Scan for the cell matching the given text and deliver its (x, y) coordinate at center. 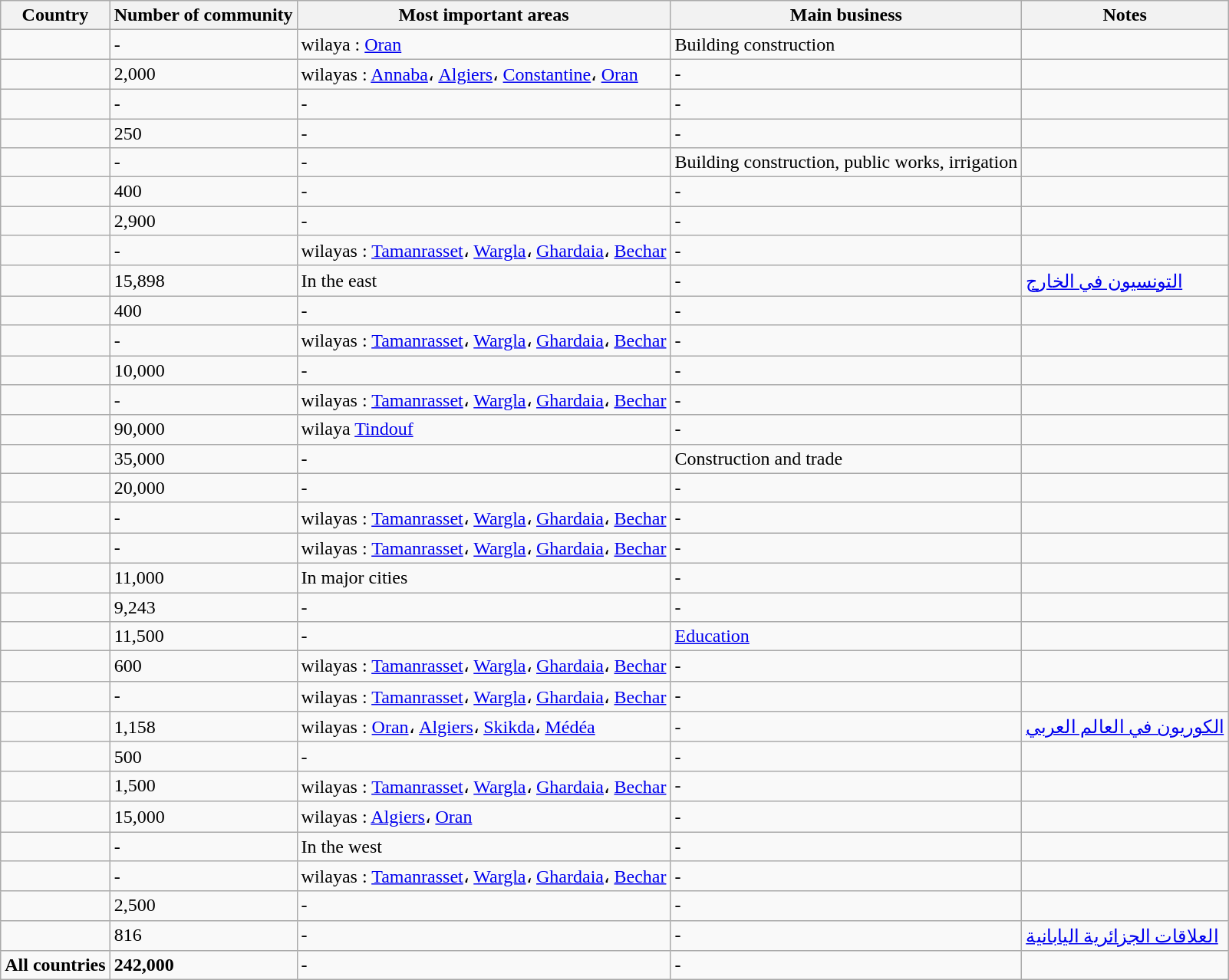
500 (203, 756)
2,000 (203, 74)
600 (203, 666)
All countries (55, 965)
242,000 (203, 965)
wilayas : Annaba، Algiers، Constantine، Oran (483, 74)
Most important areas (483, 15)
15,000 (203, 817)
Main business (846, 15)
In the east (483, 281)
Education (846, 636)
Building construction (846, 44)
wilaya Tindouf (483, 429)
35,000 (203, 459)
Building construction, public works, irrigation (846, 163)
Construction and trade (846, 459)
15,898 (203, 281)
90,000 (203, 429)
Country (55, 15)
wilaya : Oran (483, 44)
الكوريون في العالم العربي (1125, 727)
In major cities (483, 577)
20,000 (203, 488)
2,900 (203, 221)
11,500 (203, 636)
التونسيون في الخارج (1125, 281)
250 (203, 133)
wilayas : Algiers، Oran (483, 817)
Notes (1125, 15)
In the west (483, 846)
2,500 (203, 906)
wilayas : Oran، Algiers، Skikda، Médéa (483, 727)
11,000 (203, 577)
9,243 (203, 607)
1,158 (203, 727)
1,500 (203, 786)
Number of community (203, 15)
العلاقات الجزائرية اليابانية (1125, 936)
10,000 (203, 370)
816 (203, 936)
